Return [x, y] of the center of cell containing provided text 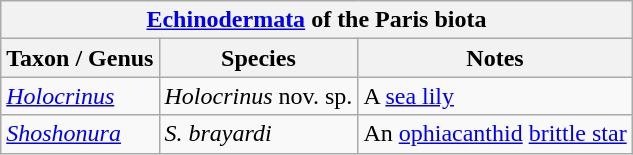
Holocrinus nov. sp. [258, 96]
Holocrinus [80, 96]
A sea lily [495, 96]
Species [258, 58]
S. brayardi [258, 134]
Shoshonura [80, 134]
An ophiacanthid brittle star [495, 134]
Notes [495, 58]
Taxon / Genus [80, 58]
Echinodermata of the Paris biota [316, 20]
